Return the (x, y) coordinate for the center point of the cell that contains the specified text.  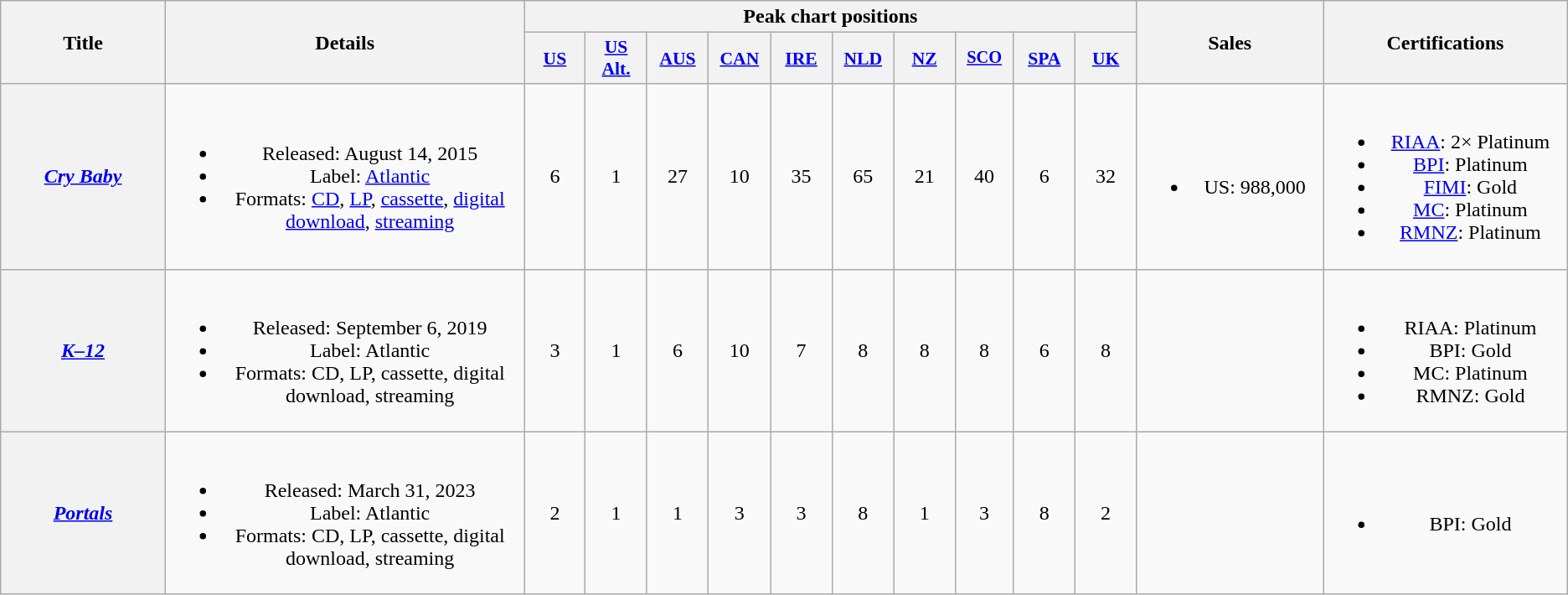
CAN (740, 59)
SPA (1044, 59)
32 (1106, 176)
35 (801, 176)
US: 988,000 (1230, 176)
K–12 (84, 350)
NLD (863, 59)
RIAA: 2× PlatinumBPI: PlatinumFIMI: GoldMC: PlatinumRMNZ: Platinum (1446, 176)
Peak chart positions (831, 17)
Certifications (1446, 42)
US (554, 59)
21 (925, 176)
Sales (1230, 42)
SCO (984, 59)
Cry Baby (84, 176)
7 (801, 350)
Released: March 31, 2023Label: AtlanticFormats: CD, LP, cassette, digital download, streaming (345, 513)
40 (984, 176)
Released: August 14, 2015Label: AtlanticFormats: CD, LP, cassette, digital download, streaming (345, 176)
Details (345, 42)
Portals (84, 513)
RIAA: PlatinumBPI: GoldMC: PlatinumRMNZ: Gold (1446, 350)
Title (84, 42)
AUS (678, 59)
IRE (801, 59)
BPI: Gold (1446, 513)
USAlt. (616, 59)
65 (863, 176)
27 (678, 176)
Released: September 6, 2019Label: AtlanticFormats: CD, LP, cassette, digital download, streaming (345, 350)
UK (1106, 59)
NZ (925, 59)
